Find where the given text appears and provide that cell's center as (X, Y) coordinate. 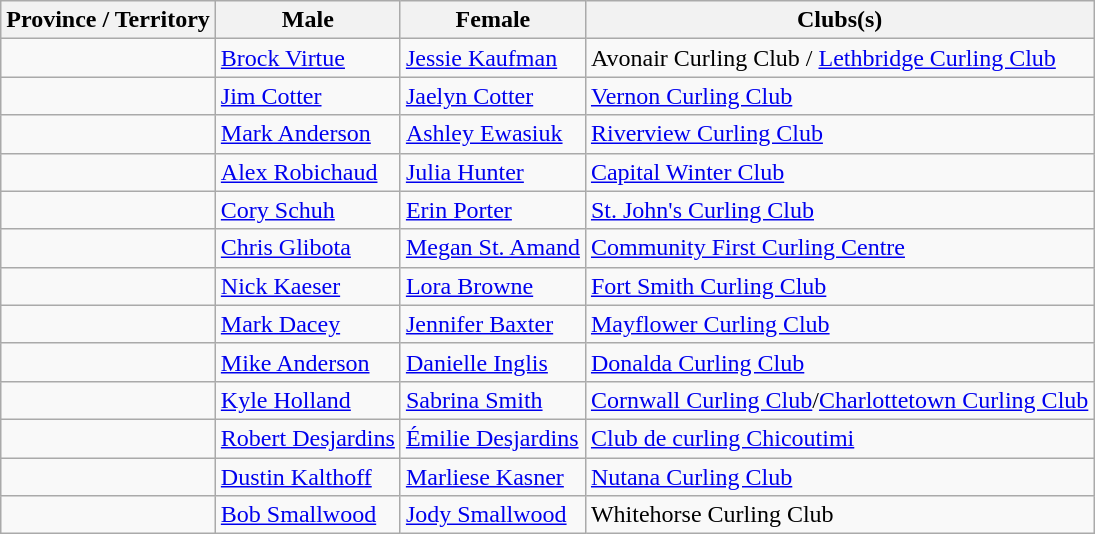
Mike Anderson (308, 362)
Jody Smallwood (492, 515)
Jessie Kaufman (492, 58)
Province / Territory (108, 20)
Erin Porter (492, 210)
Bob Smallwood (308, 515)
Marliese Kasner (492, 477)
Megan St. Amand (492, 248)
Jim Cotter (308, 96)
Lora Browne (492, 286)
Julia Hunter (492, 172)
Jennifer Baxter (492, 324)
Whitehorse Curling Club (839, 515)
Cornwall Curling Club/Charlottetown Curling Club (839, 400)
Kyle Holland (308, 400)
Mark Dacey (308, 324)
Mayflower Curling Club (839, 324)
Fort Smith Curling Club (839, 286)
Donalda Curling Club (839, 362)
Community First Curling Centre (839, 248)
Capital Winter Club (839, 172)
Riverview Curling Club (839, 134)
Sabrina Smith (492, 400)
Male (308, 20)
Brock Virtue (308, 58)
Nick Kaeser (308, 286)
St. John's Curling Club (839, 210)
Mark Anderson (308, 134)
Cory Schuh (308, 210)
Female (492, 20)
Chris Glibota (308, 248)
Alex Robichaud (308, 172)
Clubs(s) (839, 20)
Dustin Kalthoff (308, 477)
Nutana Curling Club (839, 477)
Club de curling Chicoutimi (839, 438)
Danielle Inglis (492, 362)
Avonair Curling Club / Lethbridge Curling Club (839, 58)
Ashley Ewasiuk (492, 134)
Émilie Desjardins (492, 438)
Jaelyn Cotter (492, 96)
Robert Desjardins (308, 438)
Vernon Curling Club (839, 96)
